From the cell containing the given text, extract its center point as [X, Y] coordinate. 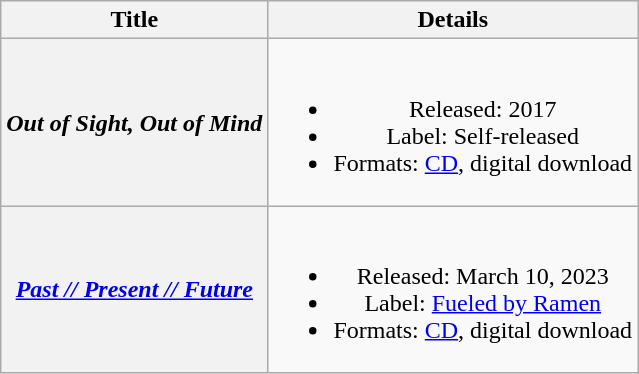
Details [453, 20]
Released: March 10, 2023Label: Fueled by RamenFormats: CD, digital download [453, 290]
Title [134, 20]
Released: 2017Label: Self-releasedFormats: CD, digital download [453, 122]
Past // Present // Future [134, 290]
Out of Sight, Out of Mind [134, 122]
